Scan for the cell matching the given text and deliver its (X, Y) coordinate at center. 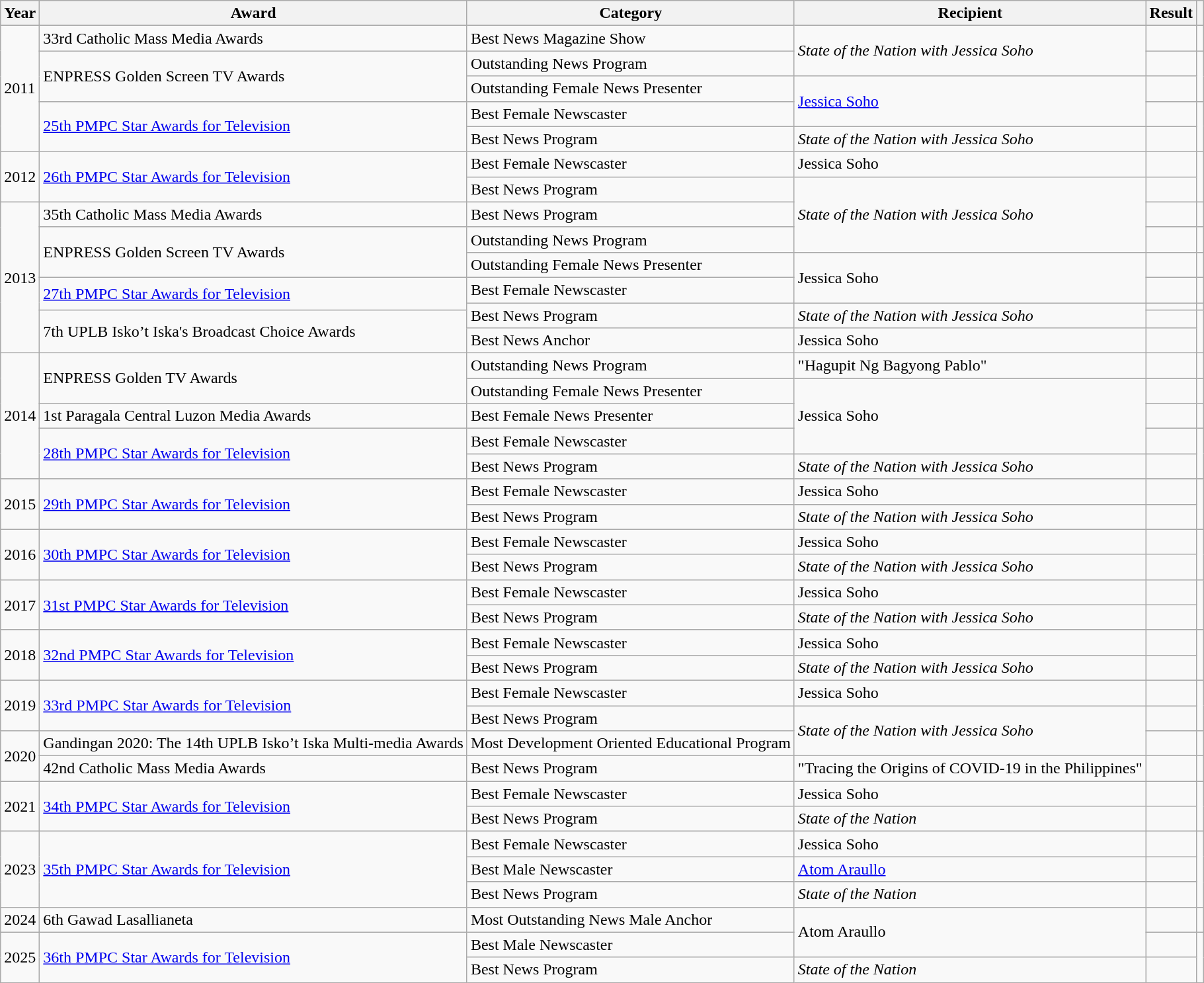
2015 (20, 504)
34th PMPC Star Awards for Television (254, 806)
33rd Catholic Mass Media Awards (254, 38)
6th Gawad Lasallianeta (254, 919)
2017 (20, 605)
2012 (20, 177)
25th PMPC Star Awards for Television (254, 126)
35th Catholic Mass Media Awards (254, 214)
32nd PMPC Star Awards for Television (254, 655)
2019 (20, 705)
2024 (20, 919)
29th PMPC Star Awards for Television (254, 504)
Most Outstanding News Male Anchor (631, 919)
2021 (20, 806)
2020 (20, 756)
Year (20, 13)
Recipient (970, 13)
7th UPLB Isko’t Iska's Broadcast Choice Awards (254, 332)
2013 (20, 277)
42nd Catholic Mass Media Awards (254, 769)
33rd PMPC Star Awards for Television (254, 705)
2014 (20, 416)
2018 (20, 655)
36th PMPC Star Awards for Television (254, 957)
Award (254, 13)
Most Development Oriented Educational Program (631, 744)
Best Female News Presenter (631, 416)
ENPRESS Golden TV Awards (254, 378)
2011 (20, 89)
30th PMPC Star Awards for Television (254, 554)
2023 (20, 869)
1st Paragala Central Luzon Media Awards (254, 416)
"Hagupit Ng Bagyong Pablo" (970, 366)
Best News Magazine Show (631, 38)
2016 (20, 554)
Result (1171, 13)
27th PMPC Star Awards for Television (254, 294)
35th PMPC Star Awards for Television (254, 869)
31st PMPC Star Awards for Television (254, 605)
Category (631, 13)
Gandingan 2020: The 14th UPLB Isko’t Iska Multi-media Awards (254, 744)
Best News Anchor (631, 341)
28th PMPC Star Awards for Television (254, 454)
2025 (20, 957)
26th PMPC Star Awards for Television (254, 177)
"Tracing the Origins of COVID-19 in the Philippines" (970, 769)
